Return (X, Y) of the center of cell containing provided text 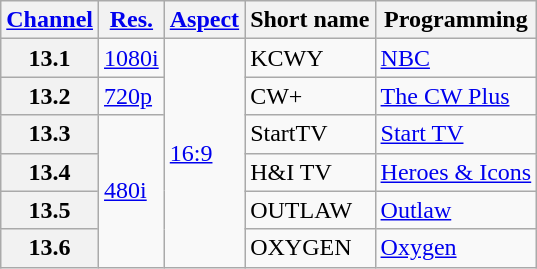
Outlaw (456, 210)
1080i (132, 58)
Channel (50, 20)
Start TV (456, 134)
720p (132, 96)
CW+ (310, 96)
13.6 (50, 248)
13.3 (50, 134)
13.2 (50, 96)
KCWY (310, 58)
Programming (456, 20)
Short name (310, 20)
13.5 (50, 210)
NBC (456, 58)
480i (132, 191)
H&I TV (310, 172)
The CW Plus (456, 96)
Heroes & Icons (456, 172)
Res. (132, 20)
Oxygen (456, 248)
13.1 (50, 58)
OXYGEN (310, 248)
OUTLAW (310, 210)
Aspect (204, 20)
16:9 (204, 153)
StartTV (310, 134)
13.4 (50, 172)
